Detect which cell encompasses the target text, then output its (X, Y) center coordinate. 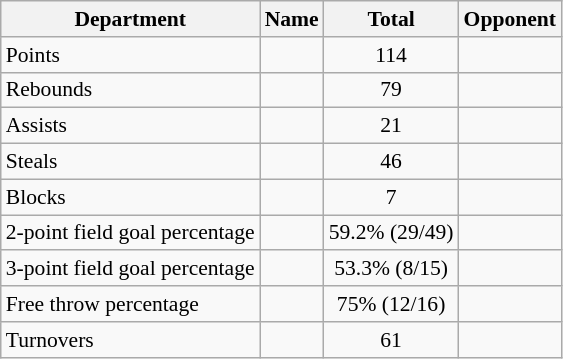
7 (392, 197)
Total (392, 19)
79 (392, 90)
Points (130, 55)
3-point field goal percentage (130, 269)
75% (12/16) (392, 304)
Turnovers (130, 340)
Department (130, 19)
2-point field goal percentage (130, 233)
114 (392, 55)
21 (392, 126)
Steals (130, 162)
Blocks (130, 197)
53.3% (8/15) (392, 269)
Assists (130, 126)
Rebounds (130, 90)
59.2% (29/49) (392, 233)
Name (292, 19)
61 (392, 340)
Opponent (510, 19)
46 (392, 162)
Free throw percentage (130, 304)
